Extract the [X, Y] coordinate from the center of the cell holding the provided text.  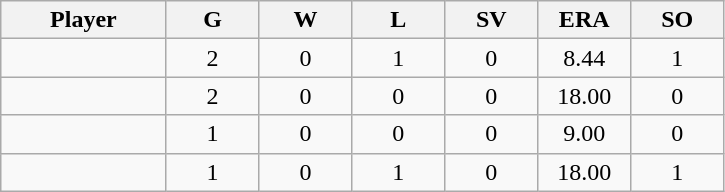
9.00 [584, 134]
SO [678, 20]
W [306, 20]
G [212, 20]
L [398, 20]
Player [84, 20]
SV [492, 20]
8.44 [584, 58]
ERA [584, 20]
